Pinpoint the cell where the given text exists, returning its (x, y) midpoint coordinate. 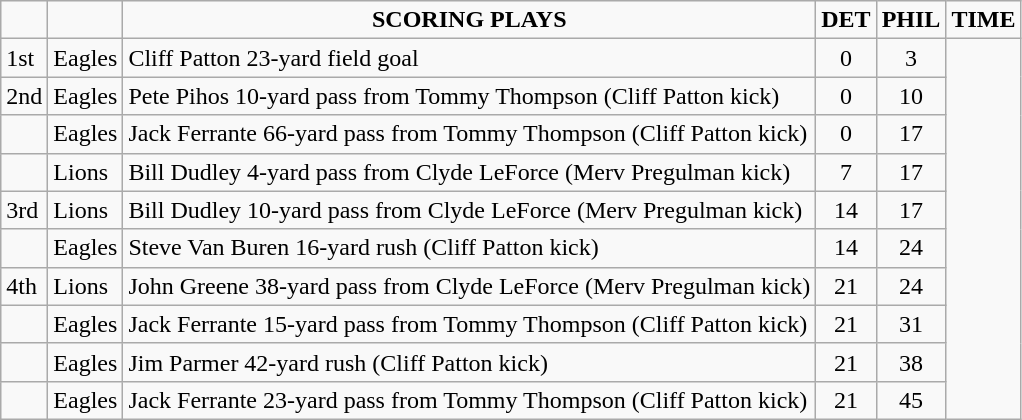
31 (911, 324)
3 (911, 58)
Jim Parmer 42-yard rush (Cliff Patton kick) (470, 362)
Jack Ferrante 23-yard pass from Tommy Thompson (Cliff Patton kick) (470, 400)
1st (24, 58)
Cliff Patton 23-yard field goal (470, 58)
2nd (24, 96)
Bill Dudley 4-yard pass from Clyde LeForce (Merv Pregulman kick) (470, 172)
John Greene 38-yard pass from Clyde LeForce (Merv Pregulman kick) (470, 286)
Steve Van Buren 16-yard rush (Cliff Patton kick) (470, 248)
DET (846, 20)
SCORING PLAYS (470, 20)
3rd (24, 210)
Bill Dudley 10-yard pass from Clyde LeForce (Merv Pregulman kick) (470, 210)
Pete Pihos 10-yard pass from Tommy Thompson (Cliff Patton kick) (470, 96)
38 (911, 362)
4th (24, 286)
Jack Ferrante 15-yard pass from Tommy Thompson (Cliff Patton kick) (470, 324)
7 (846, 172)
45 (911, 400)
TIME (984, 20)
Jack Ferrante 66-yard pass from Tommy Thompson (Cliff Patton kick) (470, 134)
10 (911, 96)
PHIL (911, 20)
